Output the (x, y) coordinate of the center of the cell containing the given text.  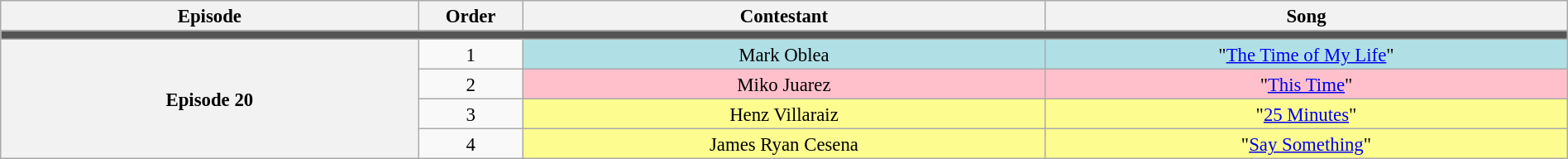
1 (471, 55)
James Ryan Cesena (784, 144)
Episode 20 (210, 99)
Song (1307, 16)
Order (471, 16)
Mark Oblea (784, 55)
4 (471, 144)
Contestant (784, 16)
Episode (210, 16)
Miko Juarez (784, 84)
Henz Villaraiz (784, 114)
"25 Minutes" (1307, 114)
"The Time of My Life" (1307, 55)
3 (471, 114)
"Say Something" (1307, 144)
"This Time" (1307, 84)
2 (471, 84)
